Capture the cell that displays the provided text and extract its [x, y] central coordinate. 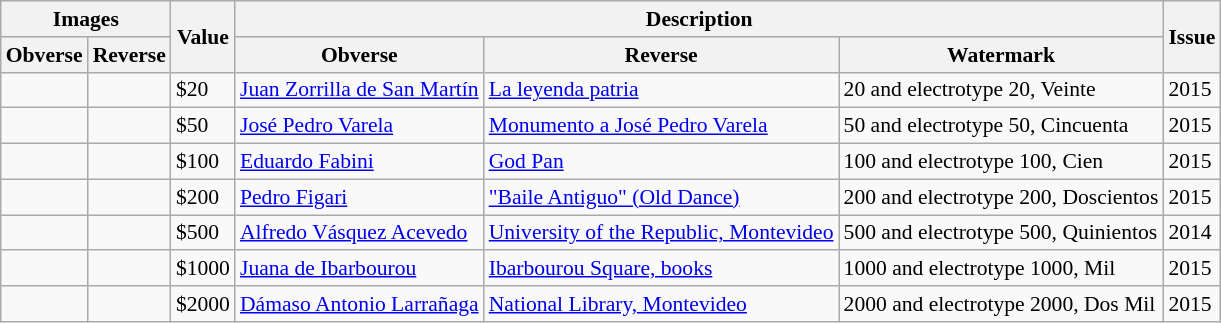
$2000 [203, 304]
Pedro Figari [360, 197]
José Pedro Varela [360, 126]
Description [699, 19]
$500 [203, 233]
Juana de Ibarbourou [360, 269]
La leyenda patria [662, 90]
National Library, Montevideo [662, 304]
Alfredo Vásquez Acevedo [360, 233]
Monumento a José Pedro Varela [662, 126]
"Baile Antiguo" (Old Dance) [662, 197]
Juan Zorrilla de San Martín [360, 90]
2014 [1192, 233]
$100 [203, 162]
500 and electrotype 500, Quinientos [1002, 233]
$50 [203, 126]
Ibarbourou Square, books [662, 269]
University of the Republic, Montevideo [662, 233]
God Pan [662, 162]
$20 [203, 90]
Images [86, 19]
50 and electrotype 50, Cincuenta [1002, 126]
$1000 [203, 269]
2000 and electrotype 2000, Dos Mil [1002, 304]
$200 [203, 197]
1000 and electrotype 1000, Mil [1002, 269]
Value [203, 36]
Eduardo Fabini [360, 162]
200 and electrotype 200, Doscientos [1002, 197]
100 and electrotype 100, Cien [1002, 162]
Dámaso Antonio Larrañaga [360, 304]
20 and electrotype 20, Veinte [1002, 90]
Watermark [1002, 55]
Issue [1192, 36]
